Find where the given text appears and provide that cell's center as [X, Y] coordinate. 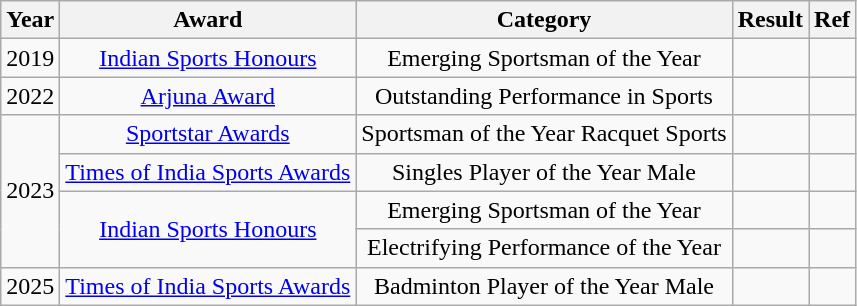
Singles Player of the Year Male [544, 172]
Ref [832, 20]
2019 [30, 58]
Result [770, 20]
Category [544, 20]
2025 [30, 286]
2023 [30, 191]
Year [30, 20]
Outstanding Performance in Sports [544, 96]
Arjuna Award [208, 96]
Award [208, 20]
Badminton Player of the Year Male [544, 286]
Sportsman of the Year Racquet Sports [544, 134]
2022 [30, 96]
Electrifying Performance of the Year [544, 248]
Sportstar Awards [208, 134]
